Scan for the cell matching the given text and deliver its [X, Y] coordinate at center. 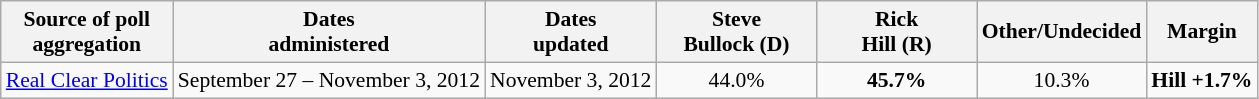
November 3, 2012 [570, 80]
Real Clear Politics [87, 80]
September 27 – November 3, 2012 [329, 80]
Other/Undecided [1062, 32]
SteveBullock (D) [736, 32]
Margin [1202, 32]
RickHill (R) [897, 32]
Hill +1.7% [1202, 80]
Datesadministered [329, 32]
Source of pollaggregation [87, 32]
44.0% [736, 80]
Datesupdated [570, 32]
10.3% [1062, 80]
45.7% [897, 80]
